Return the [x, y] coordinate for the center point of the cell that contains the specified text.  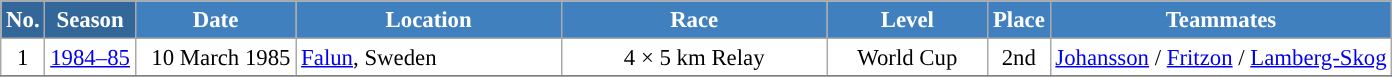
10 March 1985 [216, 58]
No. [23, 20]
1 [23, 58]
Johansson / Fritzon / Lamberg-Skog [1221, 58]
Location [429, 20]
World Cup [908, 58]
Teammates [1221, 20]
Level [908, 20]
4 × 5 km Relay [694, 58]
Race [694, 20]
Place [1019, 20]
1984–85 [90, 58]
Date [216, 20]
2nd [1019, 58]
Falun, Sweden [429, 58]
Season [90, 20]
